Return [X, Y] of the center of cell containing provided text 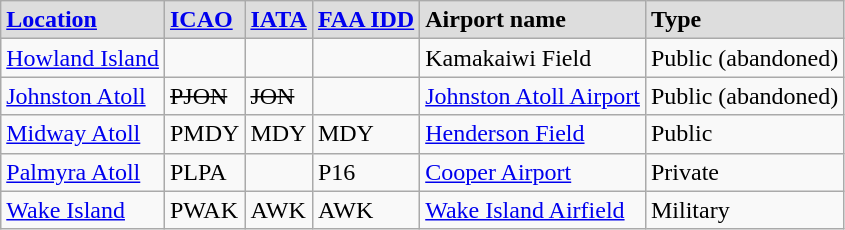
PMDY [204, 134]
Type [744, 20]
Airport name [533, 20]
Wake Island Airfield [533, 210]
PWAK [204, 210]
Private [744, 172]
Public [744, 134]
Howland Island [83, 58]
JON [279, 96]
Palmyra Atoll [83, 172]
Military [744, 210]
Johnston Atoll [83, 96]
Cooper Airport [533, 172]
Wake Island [83, 210]
FAA IDD [366, 20]
PJON [204, 96]
PLPA [204, 172]
Midway Atoll [83, 134]
Henderson Field [533, 134]
Location [83, 20]
ICAO [204, 20]
P16 [366, 172]
Kamakaiwi Field [533, 58]
Johnston Atoll Airport [533, 96]
IATA [279, 20]
